Provide the (X, Y) coordinate of the cell's center where the given text is located.  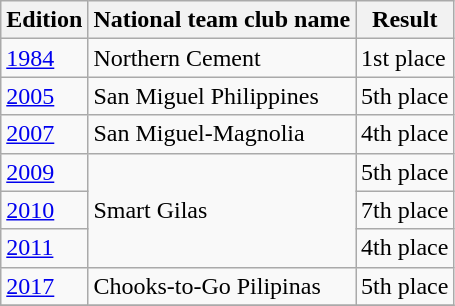
San Miguel Philippines (222, 96)
2017 (44, 286)
7th place (405, 210)
1984 (44, 58)
Northern Cement (222, 58)
Result (405, 20)
1st place (405, 58)
2009 (44, 172)
Chooks-to-Go Pilipinas (222, 286)
Smart Gilas (222, 210)
2011 (44, 248)
National team club name (222, 20)
Edition (44, 20)
San Miguel-Magnolia (222, 134)
2005 (44, 96)
2007 (44, 134)
2010 (44, 210)
